Output the [X, Y] coordinate of the center of the cell containing the given text.  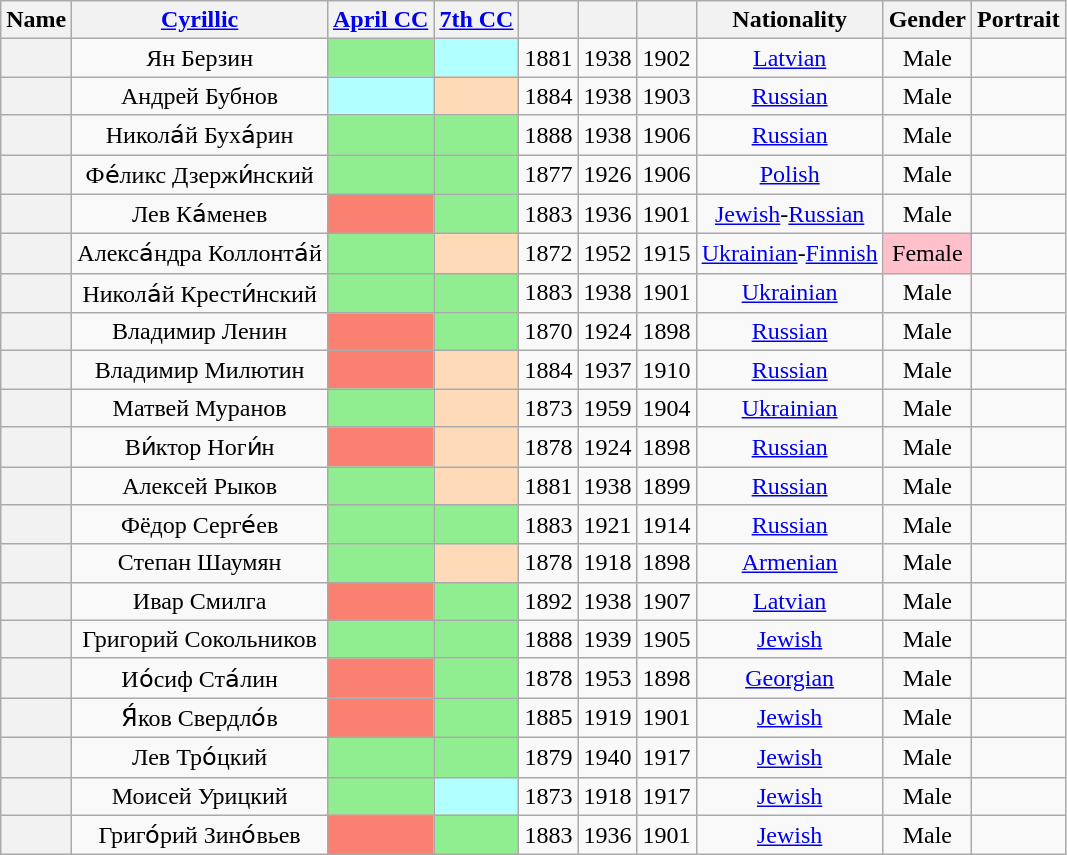
Моисей Урицкий [200, 796]
1870 [548, 332]
Фе́ликс Дзержи́нский [200, 174]
Лев Тро́цкий [200, 757]
April CC [380, 20]
Female [927, 254]
Владимир Милютин [200, 370]
1919 [608, 718]
Фёдор Серге́ев [200, 525]
1907 [666, 601]
Ивар Смилга [200, 601]
Ukrainian-Finnish [790, 254]
1937 [608, 370]
Григорий Сокольников [200, 639]
1903 [666, 96]
1952 [608, 254]
Владимир Ленин [200, 332]
Матвей Муранов [200, 408]
1879 [548, 757]
Алекса́ндра Коллонта́й [200, 254]
Ио́сиф Ста́лин [200, 678]
1939 [608, 639]
Ви́ктор Ноги́н [200, 447]
Григо́рий Зино́вьев [200, 835]
1885 [548, 718]
Jewish-Russian [790, 214]
Я́ков Свердло́в [200, 718]
Лев Ка́менев [200, 214]
Никола́й Буха́рин [200, 135]
1915 [666, 254]
1872 [548, 254]
1953 [608, 678]
Nationality [790, 20]
1877 [548, 174]
1910 [666, 370]
Степан Шаумян [200, 563]
1921 [608, 525]
Ян Берзин [200, 58]
1899 [666, 485]
1904 [666, 408]
7th CC [476, 20]
Georgian [790, 678]
Portrait [1019, 20]
Cyrillic [200, 20]
Gender [927, 20]
1905 [666, 639]
Андрей Бубнов [200, 96]
Никола́й Крести́нский [200, 293]
Armenian [790, 563]
1959 [608, 408]
Name [36, 20]
1914 [666, 525]
1892 [548, 601]
Polish [790, 174]
Алексей Рыков [200, 485]
1940 [608, 757]
1926 [608, 174]
1902 [666, 58]
